Output the [x, y] coordinate of the center of the cell containing the given text.  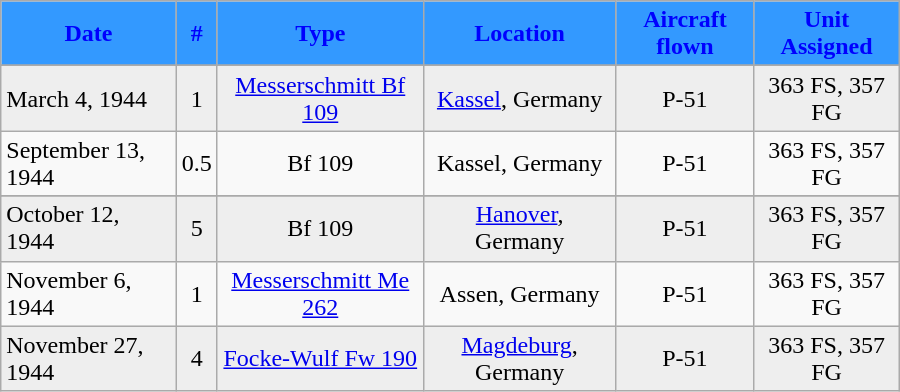
Assen, Germany [520, 294]
November 6, 1944 [88, 294]
Focke-Wulf Fw 190 [320, 358]
0.5 [196, 164]
5 [196, 228]
November 27, 1944 [88, 358]
Messerschmitt Bf 109 [320, 98]
Messerschmitt Me 262 [320, 294]
Aircraft flown [685, 34]
Magdeburg, Germany [520, 358]
4 [196, 358]
Location [520, 34]
Hanover, Germany [520, 228]
Date [88, 34]
Type [320, 34]
October 12, 1944 [88, 228]
March 4, 1944 [88, 98]
September 13, 1944 [88, 164]
# [196, 34]
Unit Assigned [826, 34]
